Detect which cell encompasses the target text, then output its [X, Y] center coordinate. 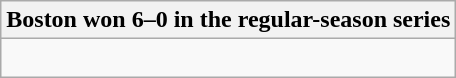
Boston won 6–0 in the regular-season series [228, 20]
